Provide the [X, Y] coordinate of the cell's center where the given text is located.  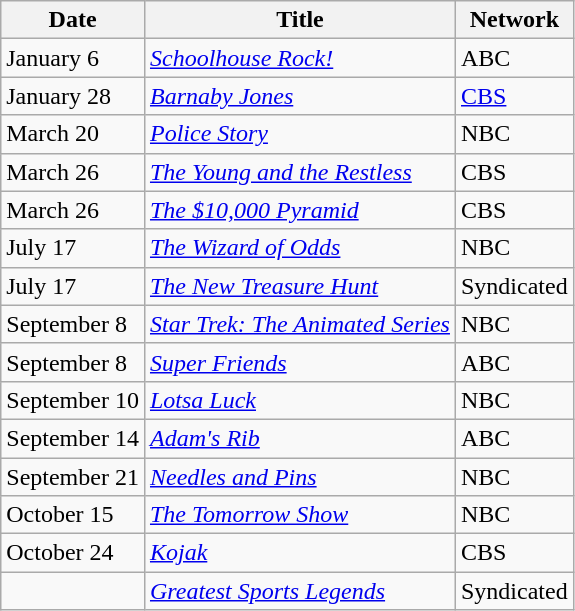
Super Friends [300, 362]
October 24 [73, 553]
September 21 [73, 477]
The Wizard of Odds [300, 248]
January 6 [73, 58]
September 14 [73, 438]
Schoolhouse Rock! [300, 58]
The Young and the Restless [300, 172]
Kojak [300, 553]
The Tomorrow Show [300, 515]
The $10,000 Pyramid [300, 210]
Lotsa Luck [300, 400]
Police Story [300, 134]
September 10 [73, 400]
Needles and Pins [300, 477]
Date [73, 20]
Network [514, 20]
March 20 [73, 134]
Adam's Rib [300, 438]
October 15 [73, 515]
Greatest Sports Legends [300, 591]
Star Trek: The Animated Series [300, 324]
Title [300, 20]
The New Treasure Hunt [300, 286]
Barnaby Jones [300, 96]
January 28 [73, 96]
